Provide the (X, Y) coordinate of the cell's center where the given text is located.  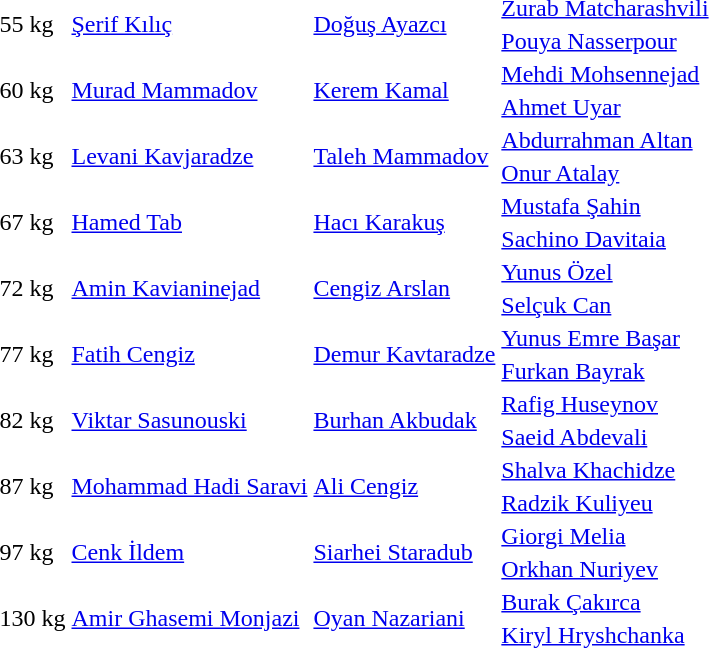
Siarhei Staradub (404, 552)
Murad Mammadov (190, 90)
Amin Kavianinejad (190, 288)
Hacı Karakuş (404, 222)
Burhan Akbudak (404, 420)
Levani Kavjaradze (190, 156)
Kerem Kamal (404, 90)
Hamed Tab (190, 222)
Taleh Mammadov (404, 156)
Demur Kavtaradze (404, 354)
Fatih Cengiz (190, 354)
Mohammad Hadi Saravi (190, 486)
Viktar Sasunouski (190, 420)
Cenk İldem (190, 552)
Cengiz Arslan (404, 288)
Ali Cengiz (404, 486)
